For the text-containing cell, return its midpoint in [X, Y] coordinate format. 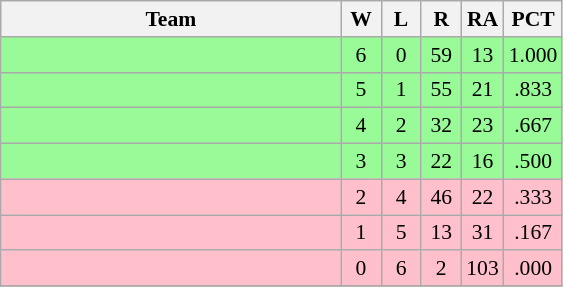
.833 [534, 90]
.500 [534, 162]
.000 [534, 269]
21 [482, 90]
23 [482, 126]
Team [171, 19]
.333 [534, 197]
32 [441, 126]
103 [482, 269]
55 [441, 90]
16 [482, 162]
46 [441, 197]
59 [441, 55]
31 [482, 233]
RA [482, 19]
R [441, 19]
PCT [534, 19]
1.000 [534, 55]
L [401, 19]
.667 [534, 126]
.167 [534, 233]
W [361, 19]
